Return the [X, Y] coordinate for the center point of the cell that contains the specified text.  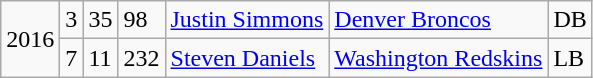
232 [142, 58]
35 [100, 20]
7 [72, 58]
Steven Daniels [247, 58]
Justin Simmons [247, 20]
DB [570, 20]
98 [142, 20]
LB [570, 58]
3 [72, 20]
Denver Broncos [438, 20]
2016 [30, 39]
Washington Redskins [438, 58]
11 [100, 58]
